Provide the (X, Y) coordinate of the cell's center where the given text is located.  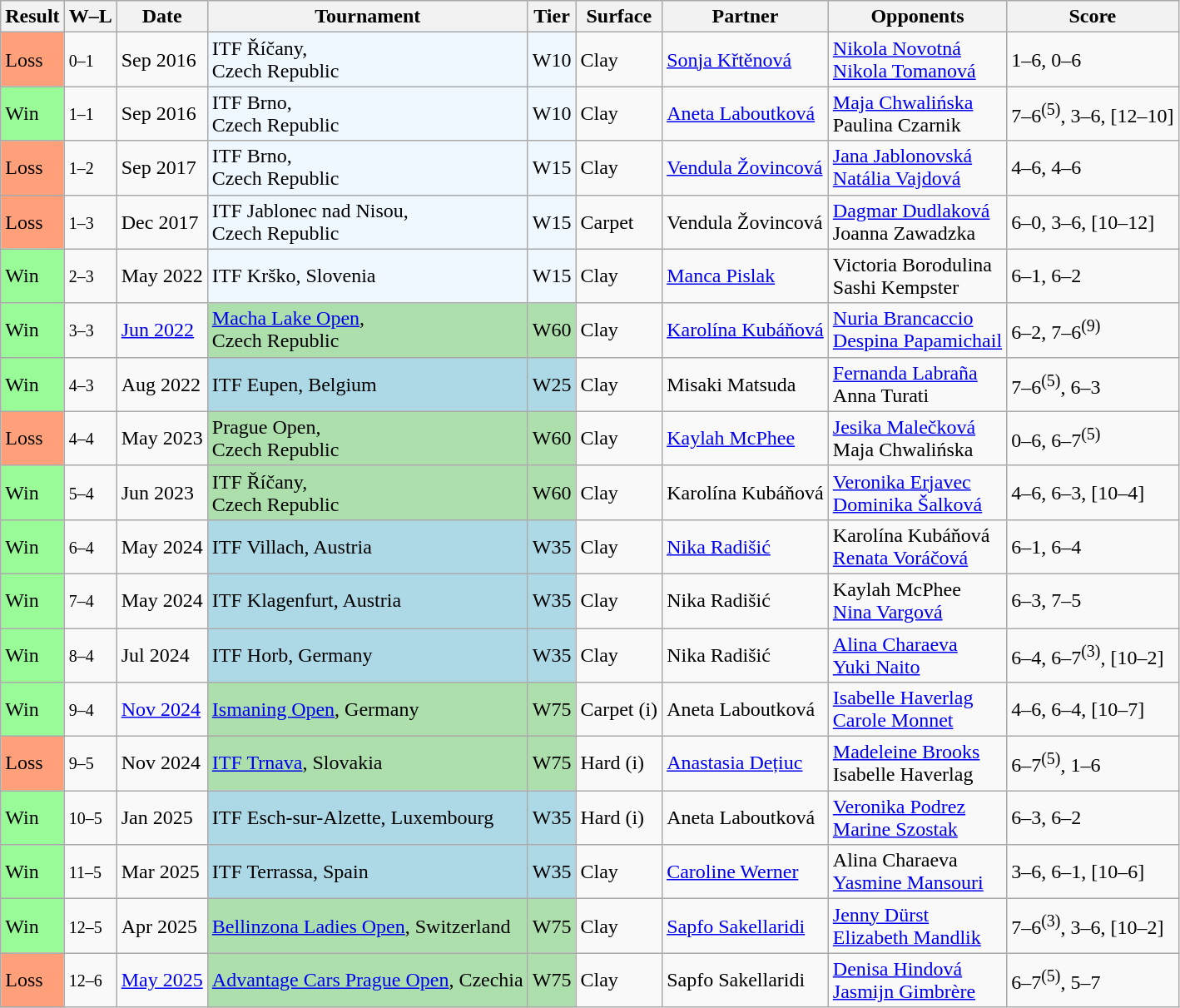
0–1 (90, 60)
3–3 (90, 330)
12–6 (90, 981)
10–5 (90, 817)
2–3 (90, 276)
Manca Pislak (746, 276)
ITF Eupen, Belgium (368, 385)
4–6, 4–6 (1093, 168)
ITF Krško, Slovenia (368, 276)
ITF Jablonec nad Nisou, Czech Republic (368, 221)
6–1, 6–2 (1093, 276)
7–6(5), 3–6, [12–10] (1093, 113)
Opponents (917, 17)
Jun 2022 (161, 330)
Veronika Podrez Marine Szostak (917, 817)
W–L (90, 17)
ITF Horb, Germany (368, 654)
Tournament (368, 17)
1–6, 0–6 (1093, 60)
9–5 (90, 764)
6–4, 6–7(3), [10–2] (1093, 654)
9–4 (90, 709)
Sep 2017 (161, 168)
Victoria Borodulina Sashi Kempster (917, 276)
ITF Esch-sur-Alzette, Luxembourg (368, 817)
11–5 (90, 872)
Denisa Hindová Jasmijn Gimbrère (917, 981)
7–6(5), 6–3 (1093, 385)
Result (32, 17)
Kaylah McPhee Nina Vargová (917, 601)
Carpet (i) (619, 709)
Veronika Erjavec Dominika Šalková (917, 493)
1–1 (90, 113)
12–5 (90, 926)
Alina Charaeva Yasmine Mansouri (917, 872)
Jana Jablonovská Natália Vajdová (917, 168)
6–4 (90, 546)
7–4 (90, 601)
1–2 (90, 168)
7–6(3), 3–6, [10–2] (1093, 926)
5–4 (90, 493)
Mar 2025 (161, 872)
6–1, 6–4 (1093, 546)
May 2025 (161, 981)
6–7(5), 5–7 (1093, 981)
Dec 2017 (161, 221)
ITF Trnava, Slovakia (368, 764)
Bellinzona Ladies Open, Switzerland (368, 926)
Alina Charaeva Yuki Naito (917, 654)
Misaki Matsuda (746, 385)
Partner (746, 17)
Jesika Malečková Maja Chwalińska (917, 438)
Apr 2025 (161, 926)
Jenny Dürst Elizabeth Mandlik (917, 926)
Tier (552, 17)
1–3 (90, 221)
W25 (552, 385)
Anastasia Dețiuc (746, 764)
6–3, 6–2 (1093, 817)
Karolína Kubáňová Renata Voráčová (917, 546)
May 2023 (161, 438)
Fernanda Labraña Anna Turati (917, 385)
Score (1093, 17)
Kaylah McPhee (746, 438)
Macha Lake Open, Czech Republic (368, 330)
Ismaning Open, Germany (368, 709)
Jun 2023 (161, 493)
Aug 2022 (161, 385)
3–6, 6–1, [10–6] (1093, 872)
Carpet (619, 221)
Prague Open,Czech Republic (368, 438)
ITF Villach, Austria (368, 546)
ITF Terrassa, Spain (368, 872)
Advantage Cars Prague Open, Czechia (368, 981)
6–0, 3–6, [10–12] (1093, 221)
Dagmar Dudlaková Joanna Zawadzka (917, 221)
6–7(5), 1–6 (1093, 764)
Sonja Křtěnová (746, 60)
Isabelle Haverlag Carole Monnet (917, 709)
Jan 2025 (161, 817)
ITF Klagenfurt, Austria (368, 601)
4–6, 6–4, [10–7] (1093, 709)
6–3, 7–5 (1093, 601)
8–4 (90, 654)
Madeleine Brooks Isabelle Haverlag (917, 764)
Jul 2024 (161, 654)
Surface (619, 17)
4–4 (90, 438)
Nikola Novotná Nikola Tomanová (917, 60)
Maja Chwalińska Paulina Czarnik (917, 113)
6–2, 7–6(9) (1093, 330)
Caroline Werner (746, 872)
4–3 (90, 385)
4–6, 6–3, [10–4] (1093, 493)
0–6, 6–7(5) (1093, 438)
Date (161, 17)
Nuria Brancaccio Despina Papamichail (917, 330)
May 2022 (161, 276)
